For the text-containing cell, return its midpoint in (x, y) coordinate format. 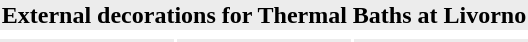
External decorations for Thermal Baths at Livorno (264, 15)
